Output the [x, y] coordinate of the center of the cell containing the given text.  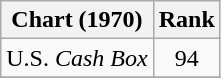
Chart (1970) [77, 20]
94 [186, 58]
U.S. Cash Box [77, 58]
Rank [186, 20]
